Identify which cell holds the provided text, then report its (X, Y) central coordinate. 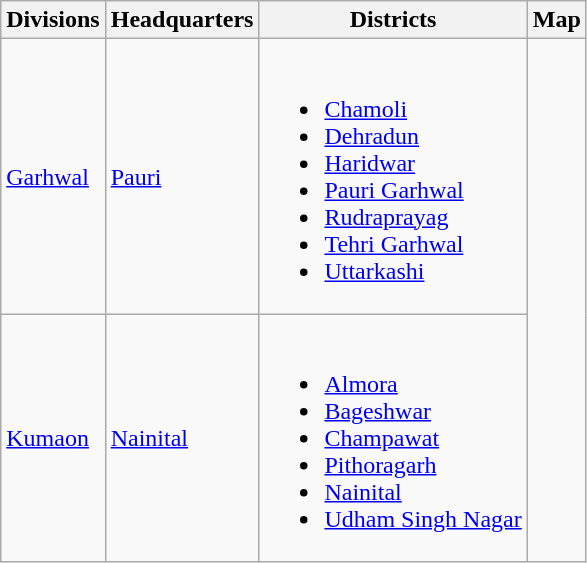
Districts (393, 20)
Kumaon (53, 438)
Pauri (182, 176)
Garhwal (53, 176)
Nainital (182, 438)
Map (556, 20)
Headquarters (182, 20)
Divisions (53, 20)
ChamoliDehradunHaridwarPauri GarhwalRudraprayagTehri GarhwalUttarkashi (393, 176)
AlmoraBageshwarChampawatPithoragarhNainitalUdham Singh Nagar (393, 438)
